For the text-containing cell, return its midpoint in (x, y) coordinate format. 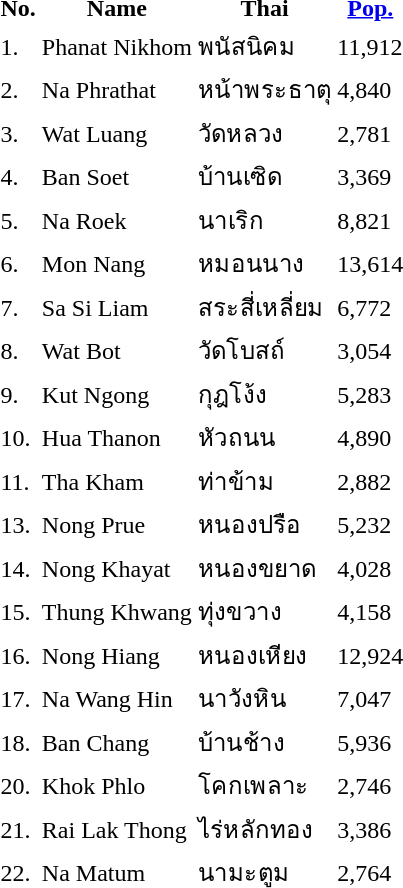
Na Phrathat (116, 90)
Rai Lak Thong (116, 829)
หนองปรือ (264, 524)
วัดหลวง (264, 133)
หนองเหียง (264, 655)
โคกเพลาะ (264, 786)
Wat Luang (116, 133)
Hua Thanon (116, 438)
พนัสนิคม (264, 46)
กุฎโง้ง (264, 394)
สระสี่เหลี่ยม (264, 307)
Thung Khwang (116, 612)
Nong Hiang (116, 655)
บ้านเซิด (264, 176)
วัดโบสถ์ (264, 350)
Ban Soet (116, 176)
ท่าข้าม (264, 481)
Wat Bot (116, 350)
Kut Ngong (116, 394)
หมอนนาง (264, 264)
นาวังหิน (264, 698)
Mon Nang (116, 264)
หนองขยาด (264, 568)
หน้าพระธาตุ (264, 90)
Na Roek (116, 220)
หัวถนน (264, 438)
Tha Kham (116, 481)
Nong Khayat (116, 568)
ไร่หลักทอง (264, 829)
Sa Si Liam (116, 307)
Ban Chang (116, 742)
Na Wang Hin (116, 698)
Phanat Nikhom (116, 46)
Nong Prue (116, 524)
ทุ่งขวาง (264, 612)
บ้านช้าง (264, 742)
นาเริก (264, 220)
Khok Phlo (116, 786)
